Determine the [X, Y] coordinate at the center of the cell enclosing the given text.  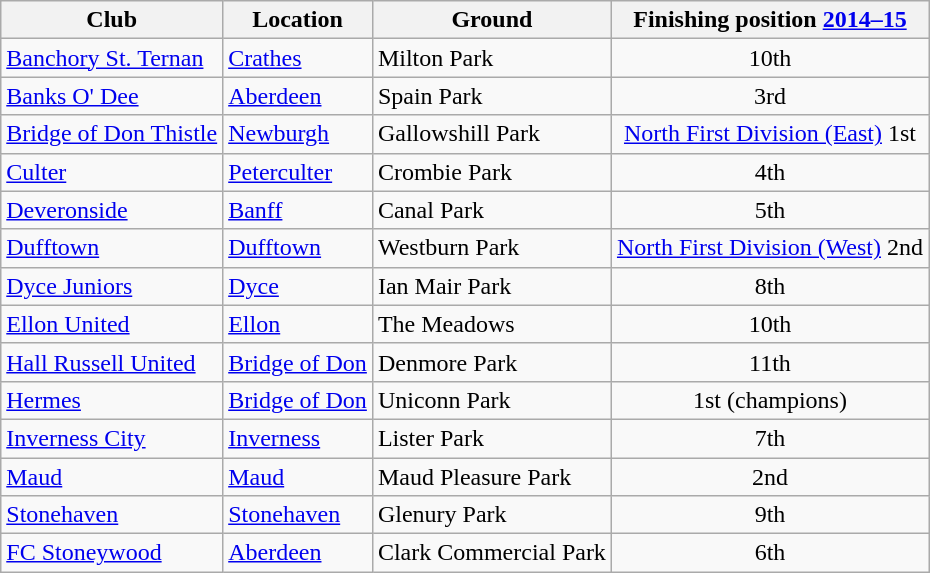
Dyce [298, 286]
Newburgh [298, 134]
Club [112, 20]
Denmore Park [492, 362]
3rd [770, 96]
Canal Park [492, 210]
Banks O' Dee [112, 96]
8th [770, 286]
Ground [492, 20]
FC Stoneywood [112, 553]
Ellon United [112, 324]
Maud Pleasure Park [492, 477]
Culter [112, 172]
Dyce Juniors [112, 286]
North First Division (East) 1st [770, 134]
The Meadows [492, 324]
2nd [770, 477]
Ian Mair Park [492, 286]
Lister Park [492, 438]
Deveronside [112, 210]
Banff [298, 210]
Peterculter [298, 172]
Westburn Park [492, 248]
Spain Park [492, 96]
5th [770, 210]
4th [770, 172]
11th [770, 362]
Bridge of Don Thistle [112, 134]
Finishing position 2014–15 [770, 20]
Hall Russell United [112, 362]
Inverness [298, 438]
1st (champions) [770, 400]
Crathes [298, 58]
Gallowshill Park [492, 134]
Milton Park [492, 58]
7th [770, 438]
Crombie Park [492, 172]
Uniconn Park [492, 400]
6th [770, 553]
Inverness City [112, 438]
Clark Commercial Park [492, 553]
Glenury Park [492, 515]
Hermes [112, 400]
Ellon [298, 324]
Banchory St. Ternan [112, 58]
9th [770, 515]
North First Division (West) 2nd [770, 248]
Location [298, 20]
